Scan for the cell matching the given text and deliver its (X, Y) coordinate at center. 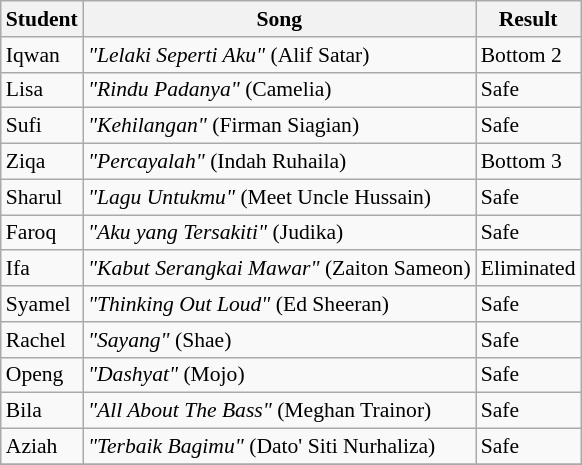
"Dashyat" (Mojo) (280, 375)
"Lagu Untukmu" (Meet Uncle Hussain) (280, 197)
"Lelaki Seperti Aku" (Alif Satar) (280, 55)
Sufi (42, 126)
Ifa (42, 269)
"Rindu Padanya" (Camelia) (280, 90)
"Thinking Out Loud" (Ed Sheeran) (280, 304)
Aziah (42, 447)
Eliminated (528, 269)
"Percayalah" (Indah Ruhaila) (280, 162)
Bottom 3 (528, 162)
"Terbaik Bagimu" (Dato' Siti Nurhaliza) (280, 447)
"Kehilangan" (Firman Siagian) (280, 126)
Bottom 2 (528, 55)
Ziqa (42, 162)
"Sayang" (Shae) (280, 340)
Faroq (42, 233)
"All About The Bass" (Meghan Trainor) (280, 411)
Student (42, 19)
Openg (42, 375)
Sharul (42, 197)
Bila (42, 411)
Syamel (42, 304)
Lisa (42, 90)
Rachel (42, 340)
Song (280, 19)
"Aku yang Tersakiti" (Judika) (280, 233)
Result (528, 19)
"Kabut Serangkai Mawar" (Zaiton Sameon) (280, 269)
Iqwan (42, 55)
